Find where the given text appears and provide that cell's center as [x, y] coordinate. 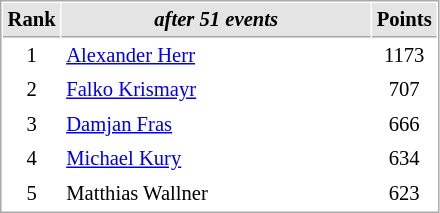
Damjan Fras [216, 124]
3 [32, 124]
707 [404, 90]
4 [32, 158]
Rank [32, 20]
Matthias Wallner [216, 194]
1173 [404, 56]
666 [404, 124]
634 [404, 158]
Alexander Herr [216, 56]
5 [32, 194]
after 51 events [216, 20]
Michael Kury [216, 158]
Falko Krismayr [216, 90]
623 [404, 194]
1 [32, 56]
2 [32, 90]
Points [404, 20]
